Locate the cell with the specified text and output its (x, y) center coordinate. 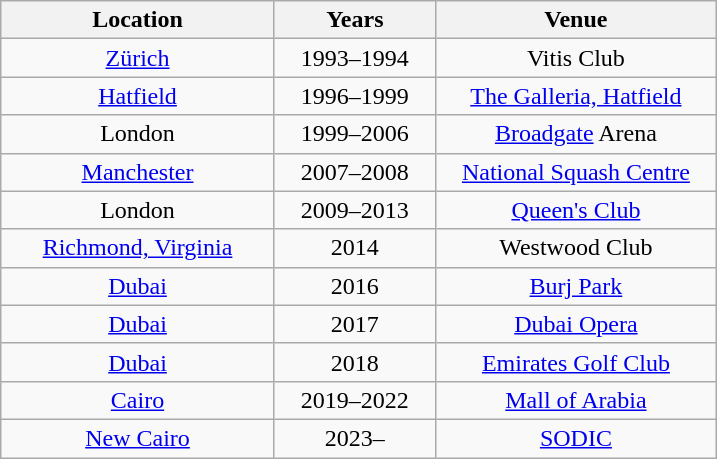
New Cairo (138, 438)
Years (354, 20)
1999–2006 (354, 134)
2023– (354, 438)
Richmond, Virginia (138, 248)
Queen's Club (576, 210)
Hatfield (138, 96)
Zürich (138, 58)
2017 (354, 324)
2019–2022 (354, 400)
2007–2008 (354, 172)
Location (138, 20)
Emirates Golf Club (576, 362)
SODIC (576, 438)
Burj Park (576, 286)
National Squash Centre (576, 172)
2016 (354, 286)
Cairo (138, 400)
Mall of Arabia (576, 400)
Dubai Opera (576, 324)
2014 (354, 248)
1993–1994 (354, 58)
The Galleria, Hatfield (576, 96)
2018 (354, 362)
Vitis Club (576, 58)
Broadgate Arena (576, 134)
Venue (576, 20)
Manchester (138, 172)
1996–1999 (354, 96)
2009–2013 (354, 210)
Westwood Club (576, 248)
